Identify which cell holds the provided text, then report its [x, y] central coordinate. 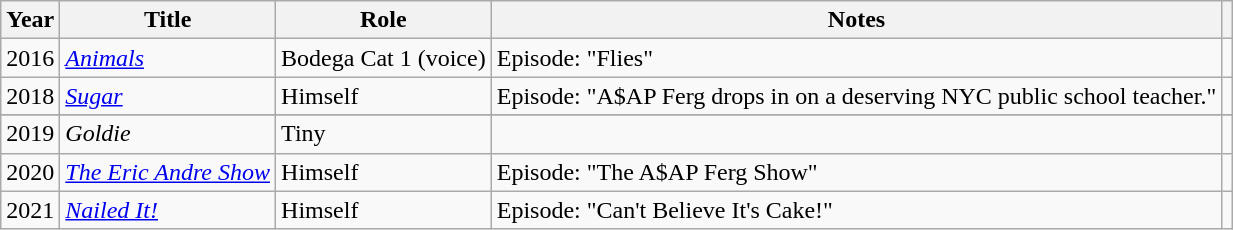
Episode: "Can't Believe It's Cake!" [856, 210]
Role [384, 20]
2021 [30, 210]
Bodega Cat 1 (voice) [384, 58]
2020 [30, 172]
Goldie [168, 134]
Tiny [384, 134]
Title [168, 20]
Episode: "The A$AP Ferg Show" [856, 172]
Episode: "A$AP Ferg drops in on a deserving NYC public school teacher." [856, 96]
Sugar [168, 96]
Episode: "Flies" [856, 58]
2016 [30, 58]
Year [30, 20]
The Eric Andre Show [168, 172]
2019 [30, 134]
Nailed It! [168, 210]
2018 [30, 96]
Animals [168, 58]
Notes [856, 20]
